Return [X, Y] of the center of cell containing provided text 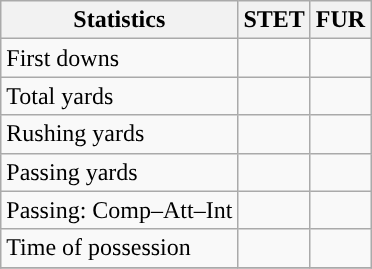
Total yards [120, 96]
STET [274, 20]
Statistics [120, 20]
FUR [340, 20]
Passing: Comp–Att–Int [120, 210]
Passing yards [120, 172]
Time of possession [120, 248]
First downs [120, 58]
Rushing yards [120, 134]
